Detect which cell encompasses the target text, then output its [x, y] center coordinate. 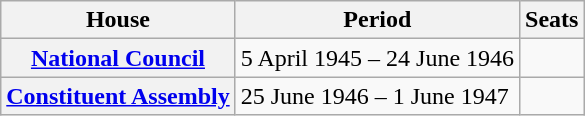
Period [377, 20]
Constituent Assembly [118, 96]
5 April 1945 – 24 June 1946 [377, 58]
National Council [118, 58]
25 June 1946 – 1 June 1947 [377, 96]
Seats [552, 20]
House [118, 20]
